Determine the (X, Y) coordinate at the center of the cell enclosing the given text.  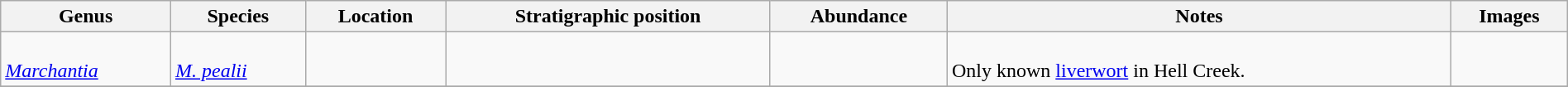
Notes (1199, 17)
Species (238, 17)
M. pealii (238, 60)
Only known liverwort in Hell Creek. (1199, 60)
Marchantia (86, 60)
Stratigraphic position (609, 17)
Images (1510, 17)
Abundance (858, 17)
Location (375, 17)
Genus (86, 17)
